For the text-containing cell, return its midpoint in [X, Y] coordinate format. 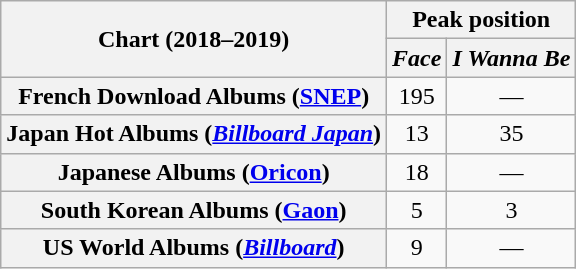
Japan Hot Albums (Billboard Japan) [194, 134]
Japanese Albums (Oricon) [194, 172]
13 [417, 134]
9 [417, 248]
I Wanna Be [512, 58]
Face [417, 58]
18 [417, 172]
Chart (2018–2019) [194, 39]
195 [417, 96]
South Korean Albums (Gaon) [194, 210]
5 [417, 210]
US World Albums (Billboard) [194, 248]
35 [512, 134]
3 [512, 210]
French Download Albums (SNEP) [194, 96]
Peak position [482, 20]
